Scan for the cell matching the given text and deliver its [x, y] coordinate at center. 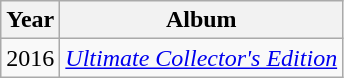
Ultimate Collector's Edition [202, 58]
Album [202, 20]
2016 [30, 58]
Year [30, 20]
